Scan for the cell matching the given text and deliver its (x, y) coordinate at center. 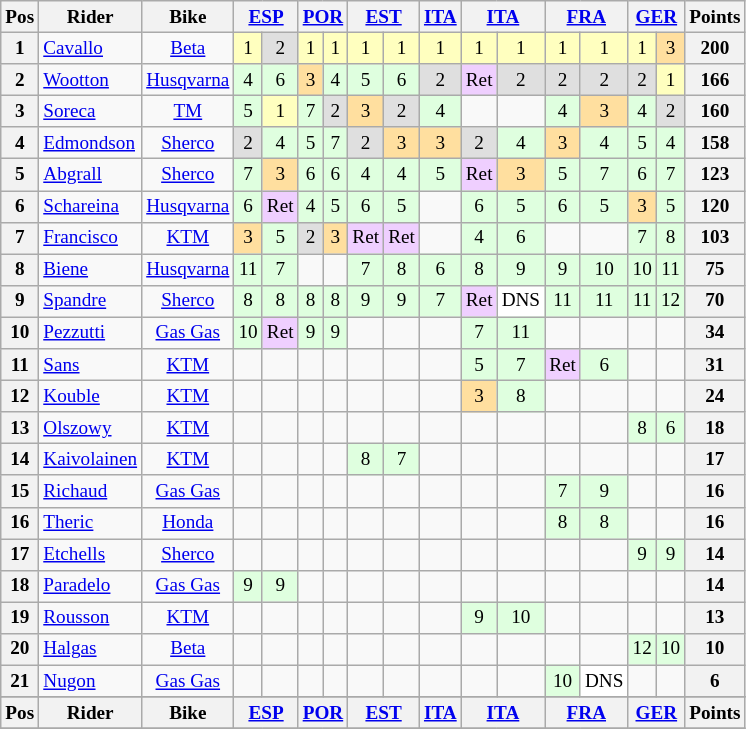
Nugon (90, 681)
70 (715, 301)
24 (715, 396)
Francisco (90, 238)
Halgas (90, 649)
Schareina (90, 206)
Soreca (90, 111)
31 (715, 365)
Abgrall (90, 175)
166 (715, 80)
15 (20, 491)
160 (715, 111)
34 (715, 333)
TM (188, 111)
Biene (90, 270)
158 (715, 143)
Spandre (90, 301)
120 (715, 206)
Theric (90, 523)
20 (20, 649)
21 (20, 681)
Paradelo (90, 586)
Rousson (90, 618)
75 (715, 270)
Pezzutti (90, 333)
Etchells (90, 554)
Richaud (90, 491)
Kouble (90, 396)
Edmondson (90, 143)
19 (20, 618)
Sans (90, 365)
103 (715, 238)
Olszowy (90, 428)
Wootton (90, 80)
Kaivolainen (90, 460)
200 (715, 48)
Cavallo (90, 48)
Honda (188, 523)
123 (715, 175)
